Identify which cell holds the provided text, then report its (X, Y) central coordinate. 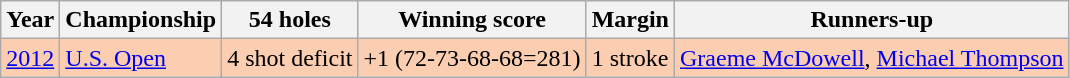
Margin (630, 20)
U.S. Open (141, 58)
Runners-up (872, 20)
Graeme McDowell, Michael Thompson (872, 58)
Year (30, 20)
Championship (141, 20)
54 holes (290, 20)
Winning score (472, 20)
1 stroke (630, 58)
2012 (30, 58)
4 shot deficit (290, 58)
+1 (72-73-68-68=281) (472, 58)
